Return the [x, y] coordinate for the center point of the cell that contains the specified text.  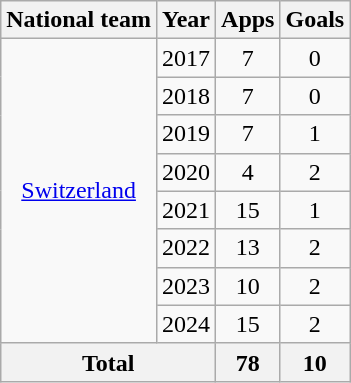
Goals [315, 20]
Apps [248, 20]
2020 [186, 172]
National team [79, 20]
13 [248, 248]
2019 [186, 134]
4 [248, 172]
2024 [186, 324]
2022 [186, 248]
Switzerland [79, 191]
78 [248, 362]
Year [186, 20]
2017 [186, 58]
Total [108, 362]
2018 [186, 96]
2021 [186, 210]
2023 [186, 286]
